Capture the cell that displays the provided text and extract its [X, Y] central coordinate. 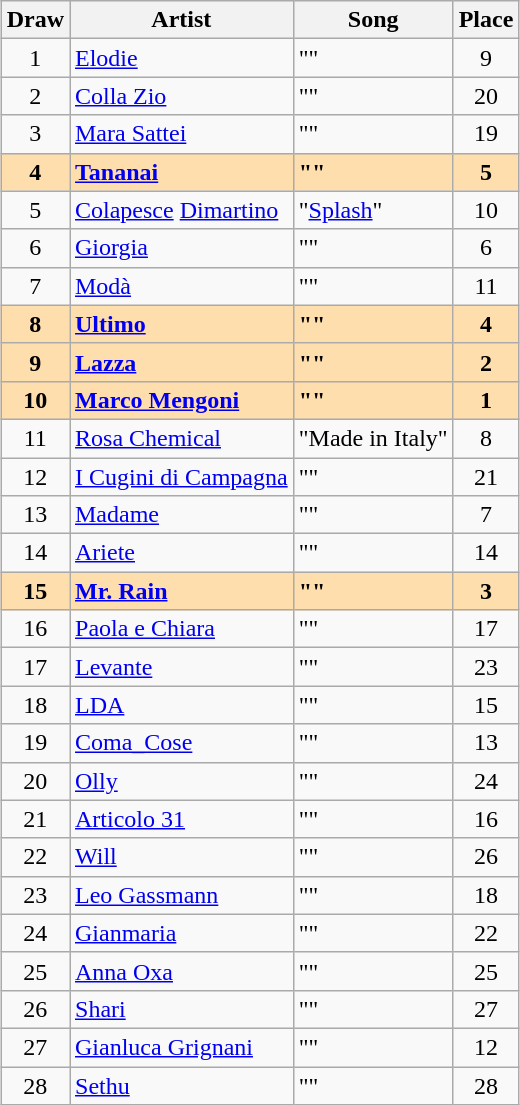
Mara Sattei [182, 134]
Tananai [182, 172]
Leo Gassmann [182, 895]
Levante [182, 667]
Gianmaria [182, 933]
"Splash" [373, 210]
Song [373, 20]
Madame [182, 515]
Giorgia [182, 248]
LDA [182, 705]
Will [182, 857]
Lazza [182, 362]
Articolo 31 [182, 819]
Olly [182, 781]
Elodie [182, 58]
Colapesce Dimartino [182, 210]
Anna Oxa [182, 971]
Sethu [182, 1085]
Paola e Chiara [182, 629]
Mr. Rain [182, 591]
Place [486, 20]
Artist [182, 20]
Rosa Chemical [182, 438]
Draw [35, 20]
Marco Mengoni [182, 400]
Modà [182, 286]
Shari [182, 1009]
"Made in Italy" [373, 438]
Colla Zio [182, 96]
Coma_Cose [182, 743]
Gianluca Grignani [182, 1047]
I Cugini di Campagna [182, 477]
Ultimo [182, 324]
Ariete [182, 553]
